Return the [X, Y] coordinate for the center point of the cell that contains the specified text.  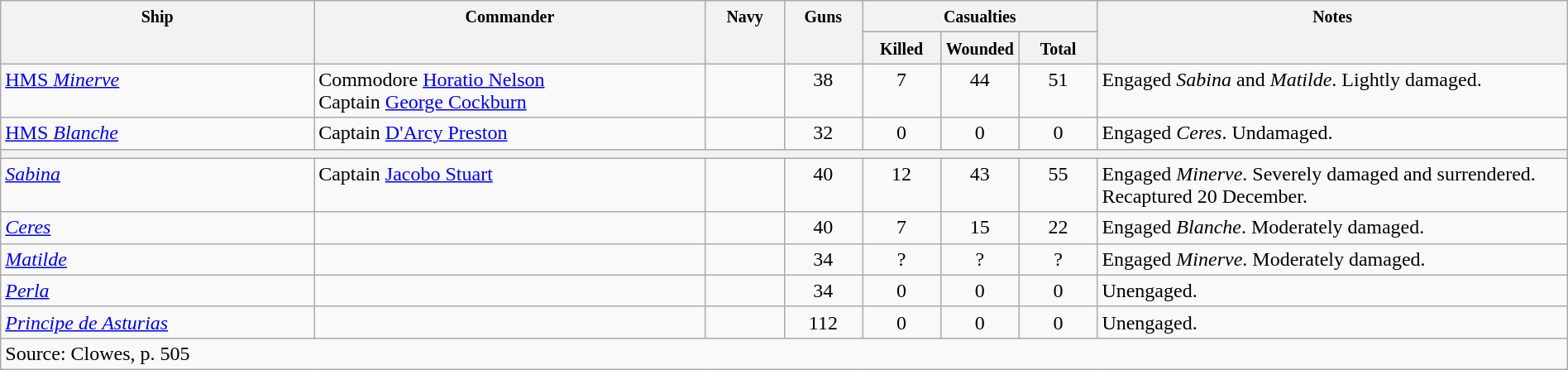
Captain Jacobo Stuart [510, 185]
Engaged Ceres. Undamaged. [1332, 133]
Matilde [157, 259]
Principe de Asturias [157, 322]
Captain D'Arcy Preston [510, 133]
22 [1059, 228]
HMS Minerve [157, 91]
32 [824, 133]
Guns [824, 32]
44 [979, 91]
15 [979, 228]
Ship [157, 32]
Wounded [979, 48]
43 [979, 185]
Notes [1332, 32]
Perla [157, 291]
12 [901, 185]
Source: Clowes, p. 505 [784, 353]
51 [1059, 91]
Ceres [157, 228]
Total [1059, 48]
Killed [901, 48]
Engaged Blanche. Moderately damaged. [1332, 228]
38 [824, 91]
Engaged Minerve. Moderately damaged. [1332, 259]
Navy [744, 32]
HMS Blanche [157, 133]
Commodore Horatio NelsonCaptain George Cockburn [510, 91]
Engaged Sabina and Matilde. Lightly damaged. [1332, 91]
Engaged Minerve. Severely damaged and surrendered. Recaptured 20 December. [1332, 185]
Casualties [980, 17]
Commander [510, 32]
112 [824, 322]
55 [1059, 185]
Sabina [157, 185]
